Find where the given text appears and provide that cell's center as (x, y) coordinate. 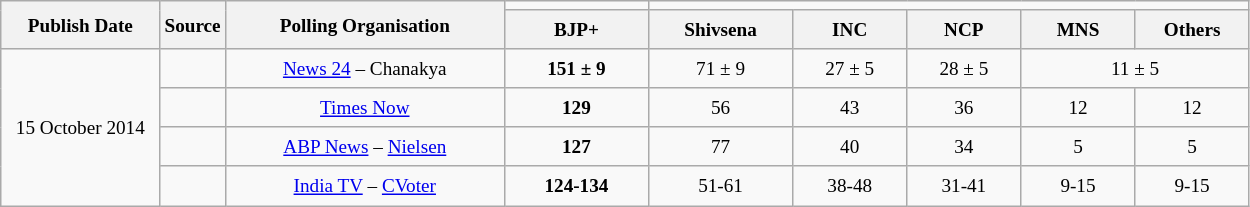
40 (850, 146)
ABP News – Nielsen (364, 146)
151 ± 9 (576, 68)
11 ± 5 (1135, 68)
Shivsena (720, 30)
31-41 (964, 186)
71 ± 9 (720, 68)
77 (720, 146)
27 ± 5 (850, 68)
36 (964, 108)
Times Now (364, 108)
India TV – CVoter (364, 186)
MNS (1078, 30)
BJP+ (576, 30)
Others (1192, 30)
38-48 (850, 186)
Source (192, 25)
124-134 (576, 186)
Polling Organisation (364, 25)
NCP (964, 30)
43 (850, 108)
56 (720, 108)
51-61 (720, 186)
129 (576, 108)
127 (576, 146)
INC (850, 30)
34 (964, 146)
15 October 2014 (80, 128)
28 ± 5 (964, 68)
Publish Date (80, 25)
News 24 – Chanakya (364, 68)
